Determine the (x, y) coordinate at the center of the cell enclosing the given text.  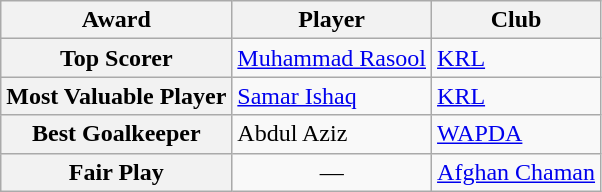
Fair Play (116, 172)
Abdul Aziz (332, 134)
Muhammad Rasool (332, 58)
Top Scorer (116, 58)
Most Valuable Player (116, 96)
Samar Ishaq (332, 96)
Afghan Chaman (516, 172)
— (332, 172)
Club (516, 20)
Best Goalkeeper (116, 134)
Award (116, 20)
Player (332, 20)
WAPDA (516, 134)
